Pinpoint the cell where the given text exists, returning its [X, Y] midpoint coordinate. 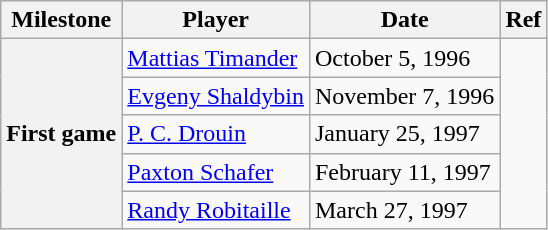
October 5, 1996 [404, 58]
P. C. Drouin [216, 134]
November 7, 1996 [404, 96]
Mattias Timander [216, 58]
First game [62, 134]
February 11, 1997 [404, 172]
Ref [524, 20]
January 25, 1997 [404, 134]
Randy Robitaille [216, 210]
March 27, 1997 [404, 210]
Date [404, 20]
Milestone [62, 20]
Paxton Schafer [216, 172]
Evgeny Shaldybin [216, 96]
Player [216, 20]
